From the cell containing the given text, extract its center point as [x, y] coordinate. 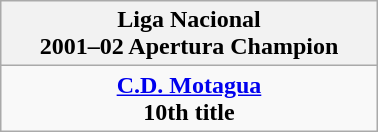
Liga Nacional2001–02 Apertura Champion [189, 34]
C.D. Motagua10th title [189, 98]
